Search for the cell housing the specified text and yield its [x, y] center coordinate. 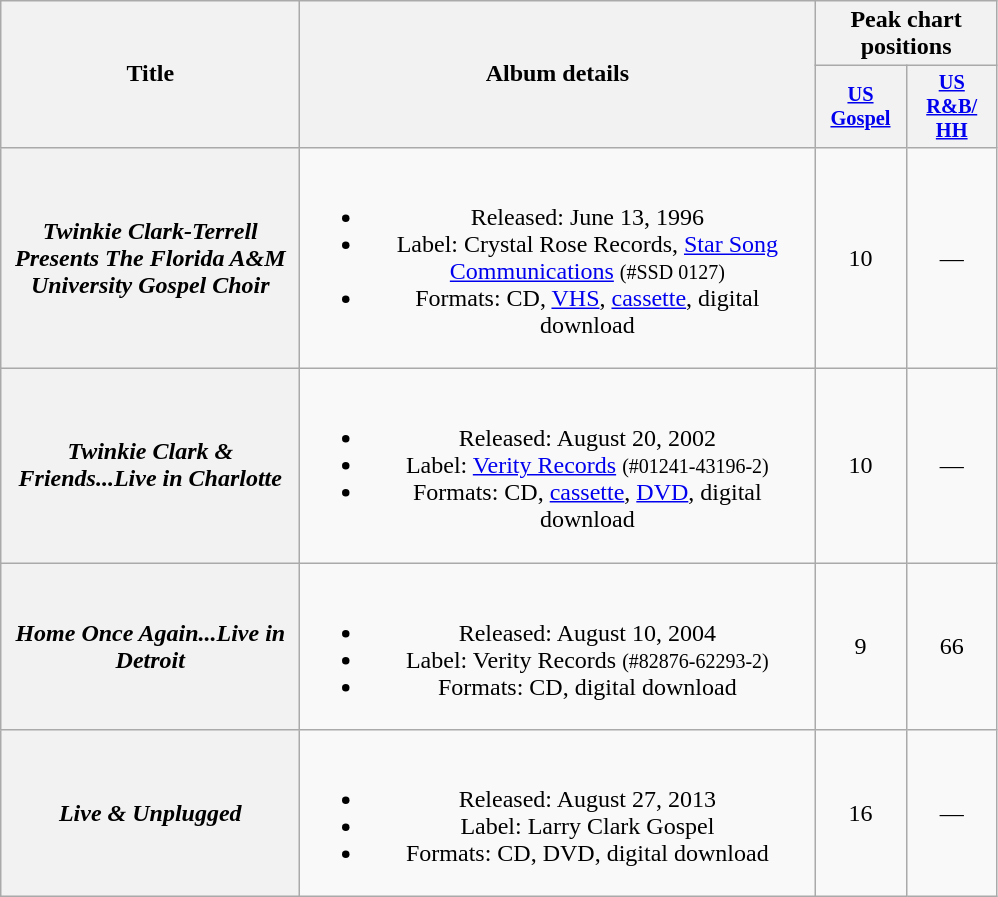
Album details [558, 74]
Released: August 27, 2013Label: Larry Clark GospelFormats: CD, DVD, digital download [558, 814]
USR&B/HH [952, 107]
16 [860, 814]
9 [860, 646]
USGospel [860, 107]
66 [952, 646]
Released: August 20, 2002Label: Verity Records (#01241-43196-2)Formats: CD, cassette, DVD, digital download [558, 466]
Home Once Again...Live in Detroit [150, 646]
Live & Unplugged [150, 814]
Twinkie Clark & Friends...Live in Charlotte [150, 466]
Released: June 13, 1996Label: Crystal Rose Records, Star Song Communications (#SSD 0127)Formats: CD, VHS, cassette, digital download [558, 258]
Twinkie Clark-Terrell Presents The Florida A&M University Gospel Choir [150, 258]
Peak chart positions [906, 34]
Released: August 10, 2004Label: Verity Records (#82876-62293-2)Formats: CD, digital download [558, 646]
Title [150, 74]
